Return the [X, Y] coordinate for the center point of the cell that contains the specified text.  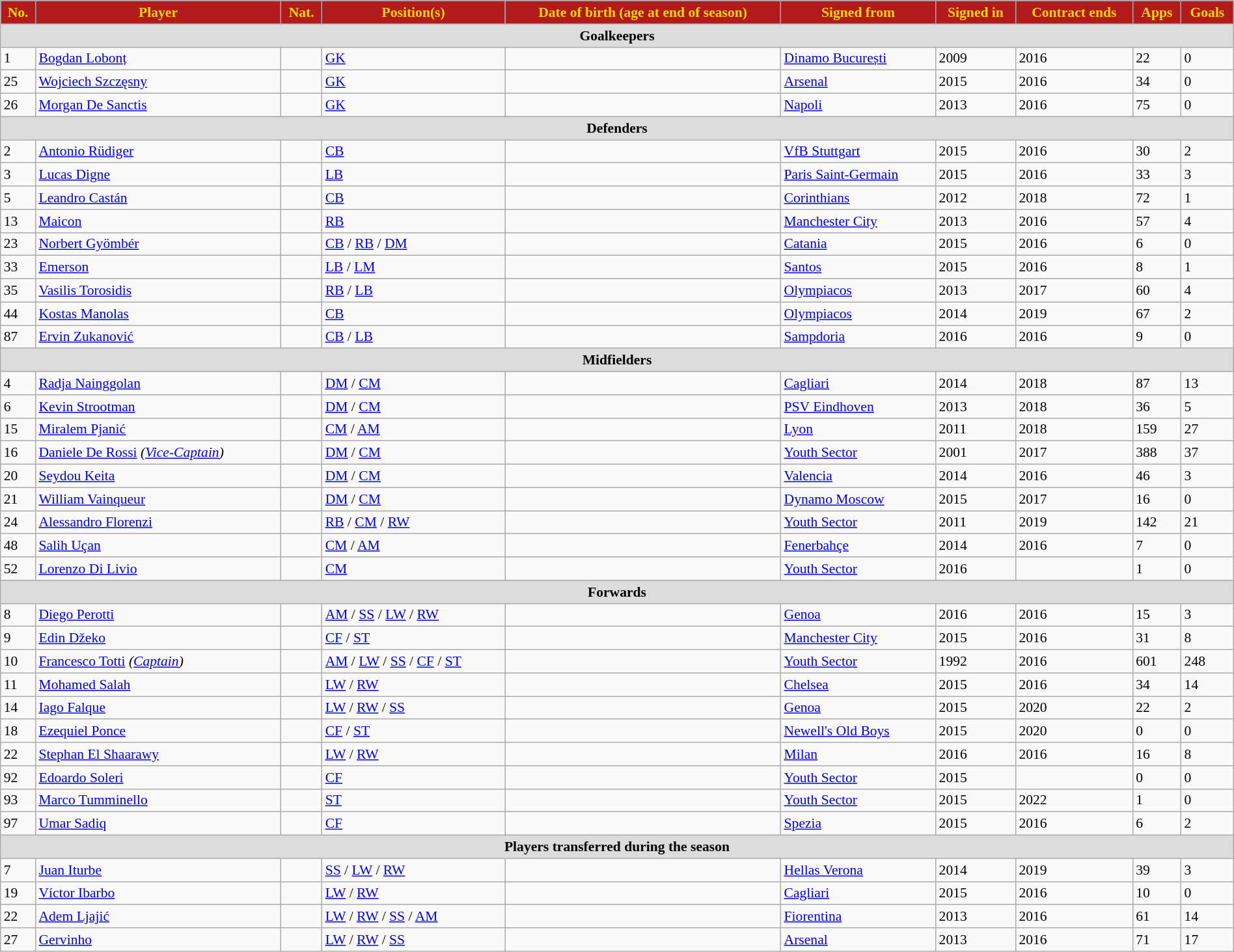
Date of birth (age at end of season) [643, 12]
William Vainqueur [158, 499]
39 [1157, 870]
Lorenzo Di Livio [158, 569]
Norbert Gyömbér [158, 244]
CM [414, 569]
Gervinho [158, 940]
RB / LB [414, 291]
Mohamed Salah [158, 685]
Antonio Rüdiger [158, 152]
Signed in [976, 12]
Contract ends [1074, 12]
Position(s) [414, 12]
Lucas Digne [158, 175]
VfB Stuttgart [858, 152]
Ervin Zukanović [158, 337]
Newell's Old Boys [858, 731]
Emerson [158, 267]
LW / RW / SS / AM [414, 917]
Defenders [617, 128]
Diego Perotti [158, 615]
Dinamo București [858, 59]
Spezia [858, 824]
Signed from [858, 12]
75 [1157, 105]
2009 [976, 59]
Francesco Totti (Captain) [158, 662]
61 [1157, 917]
2012 [976, 198]
97 [18, 824]
Iago Falque [158, 708]
Fenerbahçe [858, 546]
Milan [858, 754]
26 [18, 105]
No. [18, 12]
PSV Eindhoven [858, 407]
11 [18, 685]
159 [1157, 429]
Fiorentina [858, 917]
Umar Sadiq [158, 824]
142 [1157, 523]
52 [18, 569]
Player [158, 12]
20 [18, 476]
AM / LW / SS / CF / ST [414, 662]
Ezequiel Ponce [158, 731]
60 [1157, 291]
Apps [1157, 12]
Bogdan Lobonț [158, 59]
Lyon [858, 429]
Stephan El Shaarawy [158, 754]
Forwards [617, 592]
Players transferred during the season [617, 847]
93 [18, 800]
Catania [858, 244]
601 [1157, 662]
Dynamo Moscow [858, 499]
Edin Džeko [158, 638]
388 [1157, 453]
Vasilis Torosidis [158, 291]
Napoli [858, 105]
Alessandro Florenzi [158, 523]
Kevin Strootman [158, 407]
Midfielders [617, 360]
Santos [858, 267]
71 [1157, 940]
Valencia [858, 476]
46 [1157, 476]
35 [18, 291]
67 [1157, 314]
Adem Ljajić [158, 917]
48 [18, 546]
CB / LB [414, 337]
92 [18, 778]
57 [1157, 221]
Morgan De Sanctis [158, 105]
Víctor Ibarbo [158, 893]
Radja Nainggolan [158, 383]
Goalkeepers [617, 36]
Miralem Pjanić [158, 429]
ST [414, 800]
18 [18, 731]
Edoardo Soleri [158, 778]
248 [1208, 662]
30 [1157, 152]
Goals [1208, 12]
24 [18, 523]
44 [18, 314]
Sampdoria [858, 337]
17 [1208, 940]
Marco Tumminello [158, 800]
Leandro Castán [158, 198]
23 [18, 244]
37 [1208, 453]
25 [18, 82]
SS / LW / RW [414, 870]
31 [1157, 638]
Corinthians [858, 198]
Juan Iturbe [158, 870]
Wojciech Szczęsny [158, 82]
LB / LM [414, 267]
Daniele De Rossi (Vice-Captain) [158, 453]
Paris Saint-Germain [858, 175]
RB [414, 221]
Nat. [302, 12]
36 [1157, 407]
AM / SS / LW / RW [414, 615]
Maicon [158, 221]
Seydou Keita [158, 476]
2001 [976, 453]
Kostas Manolas [158, 314]
CB / RB / DM [414, 244]
1992 [976, 662]
Salih Uçan [158, 546]
72 [1157, 198]
Hellas Verona [858, 870]
RB / CM / RW [414, 523]
19 [18, 893]
Chelsea [858, 685]
LB [414, 175]
2022 [1074, 800]
